Identify which cell holds the provided text, then report its (X, Y) central coordinate. 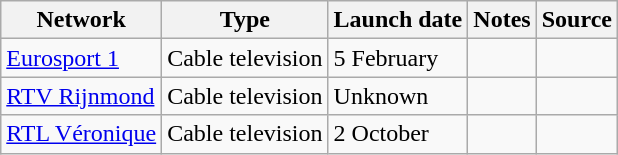
Launch date (398, 20)
RTV Rijnmond (82, 96)
Network (82, 20)
RTL Véronique (82, 134)
Type (245, 20)
Eurosport 1 (82, 58)
Unknown (398, 96)
Source (576, 20)
Notes (502, 20)
2 October (398, 134)
5 February (398, 58)
